Pinpoint the cell where the given text exists, returning its [X, Y] midpoint coordinate. 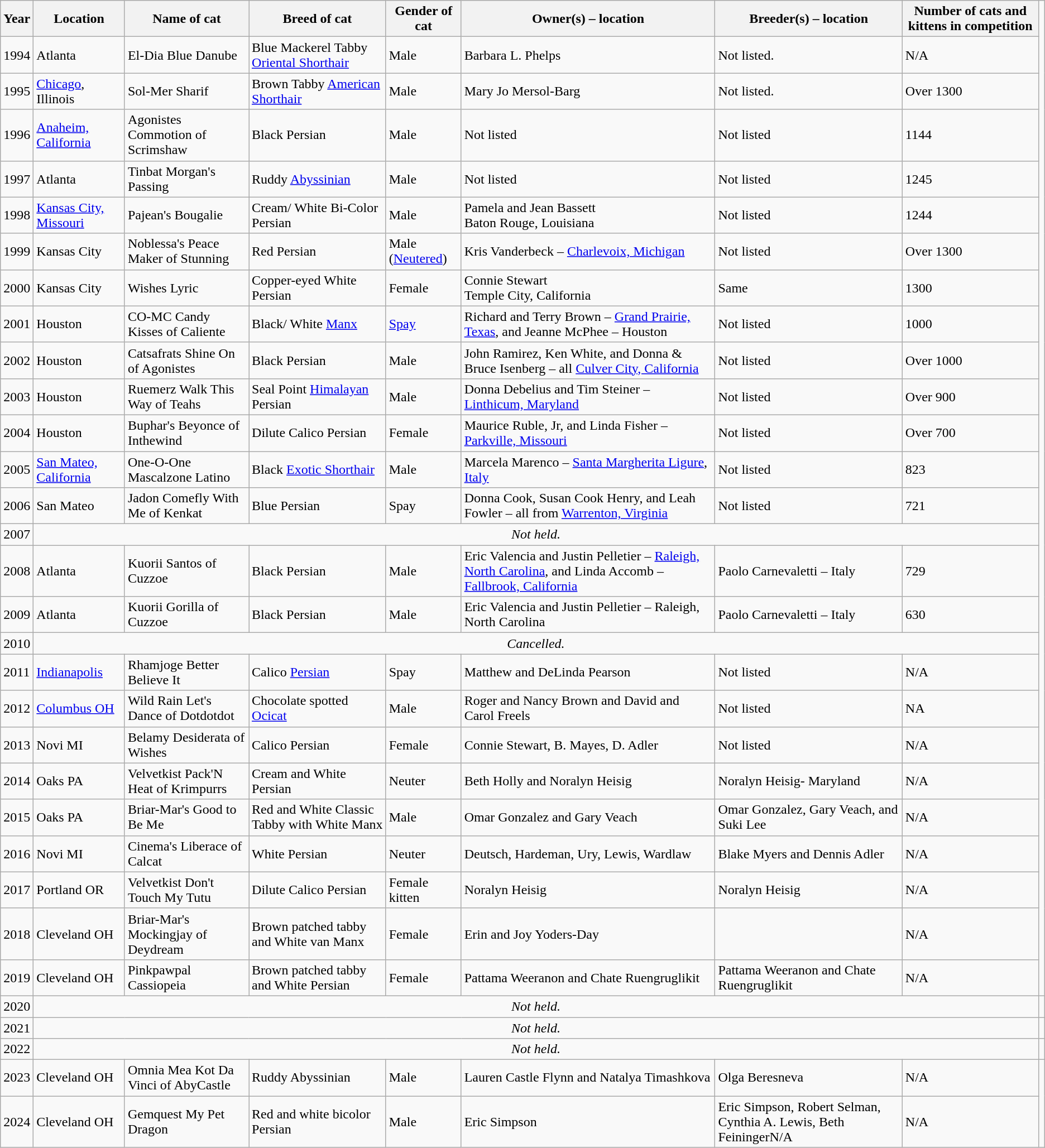
Sol-Mer Sharif [186, 92]
Eric Valencia and Justin Pelletier – Raleigh, North Carolina, and Linda Accomb – Fallbrook, California [588, 571]
1995 [17, 92]
Brown patched tabby and White Persian [318, 978]
Agonistes Commotion of Scrimshaw [186, 135]
Belamy Desiderata of Wishes [186, 744]
2021 [17, 1027]
Anaheim, California [79, 135]
Eric Simpson [588, 1122]
630 [970, 615]
Pajean's Bougalie [186, 215]
2014 [17, 781]
Chicago, Illinois [79, 92]
Beth Holly and Noralyn Heisig [588, 781]
Cream and White Persian [318, 781]
2005 [17, 469]
John Ramirez, Ken White, and Donna & Bruce Isenberg – all Culver City, California [588, 361]
2020 [17, 1006]
Eric Valencia and Justin Pelletier – Raleigh, North Carolina [588, 615]
2003 [17, 396]
One-O-One Mascalzone Latino [186, 469]
Brown Tabby American Shorthair [318, 92]
Over 900 [970, 396]
Wild Rain Let's Dance of Dotdotdot [186, 709]
Kansas City, Missouri [79, 215]
Noralyn Heisig- Maryland [808, 781]
2018 [17, 934]
2015 [17, 817]
Kris Vanderbeck – Charlevoix, Michigan [588, 251]
Number of cats and kittens in competition [970, 19]
Cream/ White Bi-Color Persian [318, 215]
Eric Simpson, Robert Selman, Cynthia A. Lewis, Beth FeiningerN/A [808, 1122]
Blue Mackerel Tabby Oriental Shorthair [318, 55]
Over 1000 [970, 361]
2001 [17, 324]
2023 [17, 1078]
Gender of cat [423, 19]
Matthew and DeLinda Pearson [588, 672]
1300 [970, 288]
Female kitten [423, 890]
1997 [17, 179]
2011 [17, 672]
El-Dia Blue Danube [186, 55]
CO-MC Candy Kisses of Caliente [186, 324]
823 [970, 469]
2006 [17, 506]
1996 [17, 135]
Red and White Classic Tabby with White Manx [318, 817]
Mary Jo Mersol-Barg [588, 92]
Velvetkist Don't Touch My Tutu [186, 890]
Portland OR [79, 890]
Blake Myers and Dennis Adler [808, 854]
Connie Stewart, B. Mayes, D. Adler [588, 744]
Cinema's Liberace of Calcat [186, 854]
NA [970, 709]
2013 [17, 744]
2009 [17, 615]
Velvetkist Pack'N Heat of Krimpurrs [186, 781]
Jadon Comefly With Me of Kenkat [186, 506]
San Mateo [79, 506]
San Mateo, California [79, 469]
721 [970, 506]
Chocolate spotted Ocicat [318, 709]
Over 700 [970, 433]
2016 [17, 854]
2007 [17, 535]
Black/ White Manx [318, 324]
Deutsch, Hardeman, Ury, Lewis, Wardlaw [588, 854]
Seal Point Himalayan Persian [318, 396]
1245 [970, 179]
2022 [17, 1049]
2017 [17, 890]
Location [79, 19]
Cancelled. [536, 643]
Maurice Ruble, Jr, and Linda Fisher – Parkville, Missouri [588, 433]
Briar-Mar's Good to Be Me [186, 817]
Ruemerz Walk This Way of Teahs [186, 396]
Red Persian [318, 251]
Kuorii Santos of Cuzzoe [186, 571]
Tinbat Morgan's Passing [186, 179]
2019 [17, 978]
Roger and Nancy Brown and David and Carol Freels [588, 709]
2024 [17, 1122]
Kuorii Gorilla of Cuzzoe [186, 615]
Buphar's Beyonce of Inthewind [186, 433]
Male (Neutered) [423, 251]
Donna Debelius and Tim Steiner – Linthicum, Maryland [588, 396]
Noblessa's Peace Maker of Stunning [186, 251]
Indianapolis [79, 672]
Wishes Lyric [186, 288]
Connie StewartTemple City, California [588, 288]
Rhamjoge Better Believe It [186, 672]
Columbus OH [79, 709]
1994 [17, 55]
Donna Cook, Susan Cook Henry, and Leah Fowler – all from Warrenton, Virginia [588, 506]
Pamela and Jean BassettBaton Rouge, Louisiana [588, 215]
2000 [17, 288]
Breed of cat [318, 19]
Copper-eyed White Persian [318, 288]
1998 [17, 215]
1244 [970, 215]
Catsafrats Shine On of Agonistes [186, 361]
Brown patched tabby and White van Manx [318, 934]
Lauren Castle Flynn and Natalya Timashkova [588, 1078]
Olga Beresneva [808, 1078]
1144 [970, 135]
Gemquest My Pet Dragon [186, 1122]
Richard and Terry Brown – Grand Prairie, Texas, and Jeanne McPhee – Houston [588, 324]
Black Exotic Shorthair [318, 469]
2010 [17, 643]
1999 [17, 251]
Barbara L. Phelps [588, 55]
Erin and Joy Yoders-Day [588, 934]
Pinkpawpal Cassiopeia [186, 978]
1000 [970, 324]
Owner(s) – location [588, 19]
2002 [17, 361]
Same [808, 288]
2012 [17, 709]
Marcela Marenco – Santa Margherita Ligure, Italy [588, 469]
2008 [17, 571]
2004 [17, 433]
Omar Gonzalez and Gary Veach [588, 817]
Year [17, 19]
Briar-Mar's Mockingjay of Deydream [186, 934]
Blue Persian [318, 506]
Omar Gonzalez, Gary Veach, and Suki Lee [808, 817]
Red and white bicolor Persian [318, 1122]
White Persian [318, 854]
Omnia Mea Kot Da Vinci of AbyCastle [186, 1078]
729 [970, 571]
Name of cat [186, 19]
Breeder(s) – location [808, 19]
